Detect which cell encompasses the target text, then output its [X, Y] center coordinate. 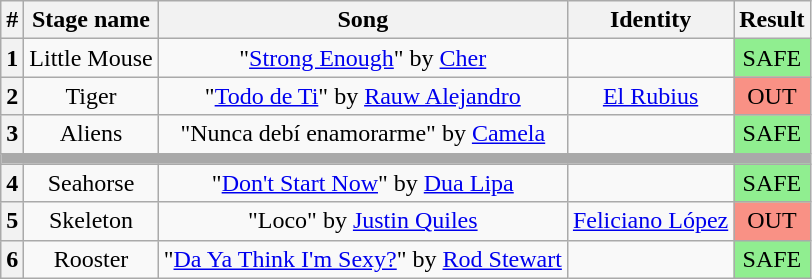
"Todo de Ti" by Rauw Alejandro [362, 96]
Stage name [91, 20]
5 [12, 221]
1 [12, 58]
Result [772, 20]
3 [12, 134]
Feliciano López [650, 221]
"Loco" by Justin Quiles [362, 221]
2 [12, 96]
"Strong Enough" by Cher [362, 58]
# [12, 20]
Rooster [91, 259]
"Don't Start Now" by Dua Lipa [362, 183]
Aliens [91, 134]
Skeleton [91, 221]
6 [12, 259]
4 [12, 183]
Identity [650, 20]
Little Mouse [91, 58]
"Da Ya Think I'm Sexy?" by Rod Stewart [362, 259]
"Nunca debí enamorarme" by Camela [362, 134]
El Rubius [650, 96]
Tiger [91, 96]
Seahorse [91, 183]
Song [362, 20]
